For the text-containing cell, return its midpoint in (X, Y) coordinate format. 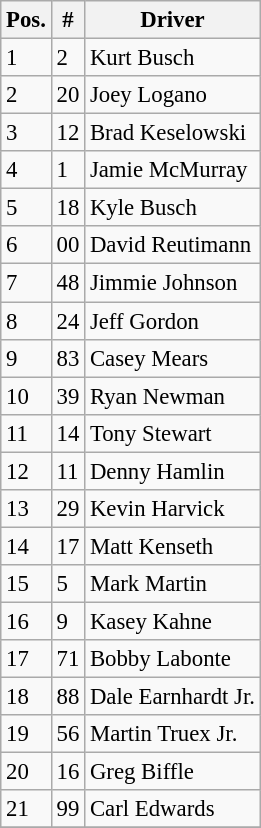
Casey Mears (173, 358)
4 (26, 170)
3 (26, 133)
Bobby Labonte (173, 659)
00 (68, 245)
Pos. (26, 20)
Jimmie Johnson (173, 283)
29 (68, 509)
Martin Truex Jr. (173, 734)
10 (26, 396)
56 (68, 734)
88 (68, 697)
48 (68, 283)
Matt Kenseth (173, 546)
21 (26, 809)
39 (68, 396)
Driver (173, 20)
# (68, 20)
Dale Earnhardt Jr. (173, 697)
24 (68, 321)
Brad Keselowski (173, 133)
Jamie McMurray (173, 170)
Greg Biffle (173, 772)
Kyle Busch (173, 208)
Mark Martin (173, 584)
Ryan Newman (173, 396)
Denny Hamlin (173, 471)
Kevin Harvick (173, 509)
7 (26, 283)
Kurt Busch (173, 58)
David Reutimann (173, 245)
83 (68, 358)
Kasey Kahne (173, 621)
Jeff Gordon (173, 321)
99 (68, 809)
13 (26, 509)
6 (26, 245)
8 (26, 321)
19 (26, 734)
Tony Stewart (173, 433)
15 (26, 584)
Joey Logano (173, 95)
71 (68, 659)
Carl Edwards (173, 809)
